Search for the cell housing the specified text and yield its [x, y] center coordinate. 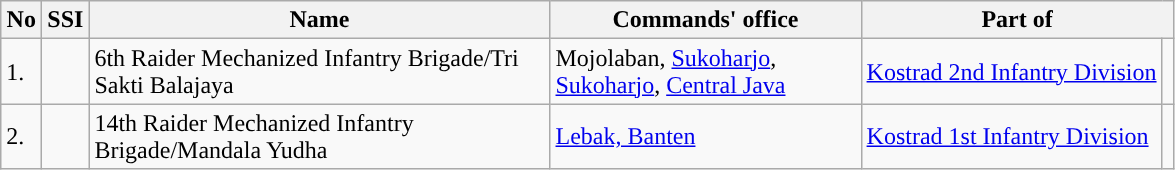
14th Raider Mechanized Infantry Brigade/Mandala Yudha [320, 136]
Name [320, 20]
Part of [1017, 20]
SSI [66, 20]
6th Raider Mechanized Infantry Brigade/Tri Sakti Balajaya [320, 72]
Kostrad 2nd Infantry Division [1012, 72]
No [22, 20]
Mojolaban, Sukoharjo, Sukoharjo, Central Java [706, 72]
1. [22, 72]
Commands' office [706, 20]
Kostrad 1st Infantry Division [1012, 136]
Lebak, Banten [706, 136]
2. [22, 136]
